Search for the cell housing the specified text and yield its (x, y) center coordinate. 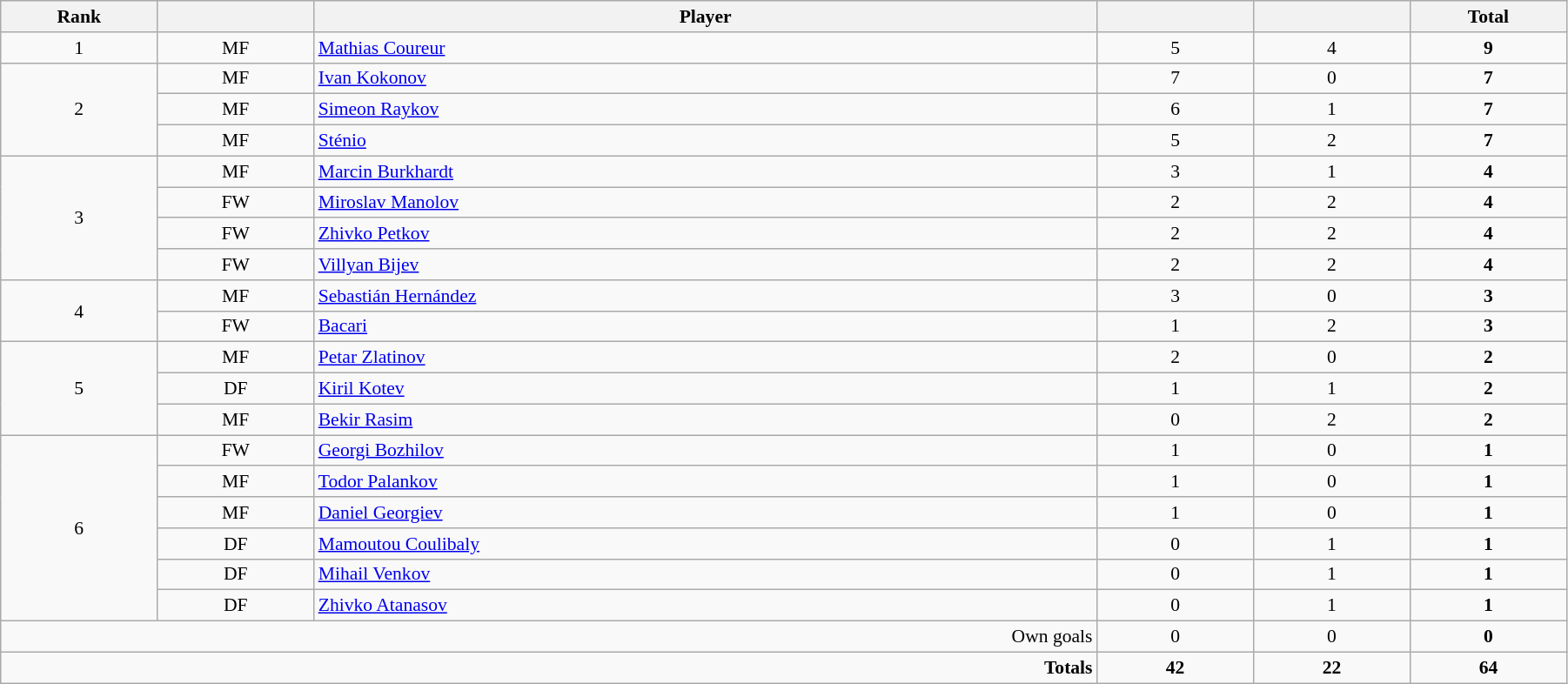
Kiril Kotev (706, 389)
Zhivko Atanasov (706, 606)
22 (1332, 667)
Sebastián Hernández (706, 296)
42 (1176, 667)
Mathias Coureur (706, 48)
Rank (79, 17)
Mamoutou Coulibaly (706, 544)
Bacari (706, 326)
Totals (549, 667)
Simeon Raykov (706, 110)
Player (706, 17)
Miroslav Manolov (706, 203)
Georgi Bozhilov (706, 451)
Marcin Burkhardt (706, 171)
Bekir Rasim (706, 419)
Villyan Bijev (706, 265)
Own goals (549, 637)
64 (1488, 667)
Mihail Venkov (706, 574)
Todor Palankov (706, 482)
Ivan Kokonov (706, 78)
Petar Zlatinov (706, 358)
Zhivko Petkov (706, 234)
Daniel Georgiev (706, 513)
Total (1488, 17)
Sténio (706, 141)
9 (1488, 48)
